For the text-containing cell, return its midpoint in (x, y) coordinate format. 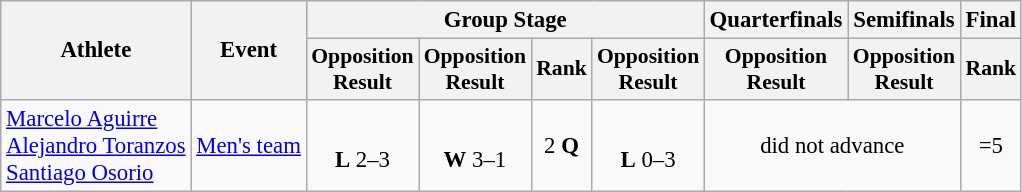
L 0–3 (648, 146)
Semifinals (904, 20)
Quarterfinals (776, 20)
Event (248, 50)
did not advance (832, 146)
Marcelo AguirreAlejandro ToranzosSantiago Osorio (96, 146)
L 2–3 (362, 146)
W 3–1 (475, 146)
2 Q (562, 146)
=5 (990, 146)
Group Stage (505, 20)
Men's team (248, 146)
Athlete (96, 50)
Final (990, 20)
